Provide the [x, y] coordinate of the cell's center where the given text is located.  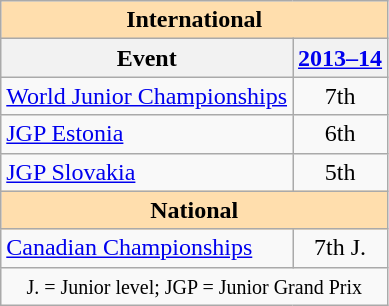
Event [147, 58]
6th [340, 134]
2013–14 [340, 58]
JGP Estonia [147, 134]
World Junior Championships [147, 96]
5th [340, 172]
Canadian Championships [147, 248]
7th [340, 96]
7th J. [340, 248]
National [194, 210]
International [194, 20]
J. = Junior level; JGP = Junior Grand Prix [194, 286]
JGP Slovakia [147, 172]
